Return the [x, y] coordinate for the center point of the cell that contains the specified text.  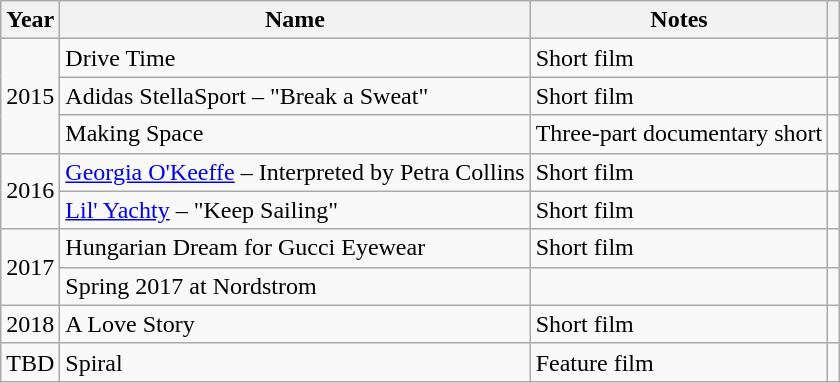
Making Space [295, 134]
Hungarian Dream for Gucci Eyewear [295, 248]
Lil' Yachty – "Keep Sailing" [295, 210]
Adidas StellaSport – "Break a Sweat" [295, 96]
TBD [30, 362]
2016 [30, 191]
2015 [30, 96]
Three-part documentary short [679, 134]
Name [295, 20]
2017 [30, 267]
A Love Story [295, 324]
Feature film [679, 362]
Spring 2017 at Nordstrom [295, 286]
Georgia O'Keeffe – Interpreted by Petra Collins [295, 172]
2018 [30, 324]
Notes [679, 20]
Drive Time [295, 58]
Year [30, 20]
Spiral [295, 362]
